For the text-containing cell, return its midpoint in [x, y] coordinate format. 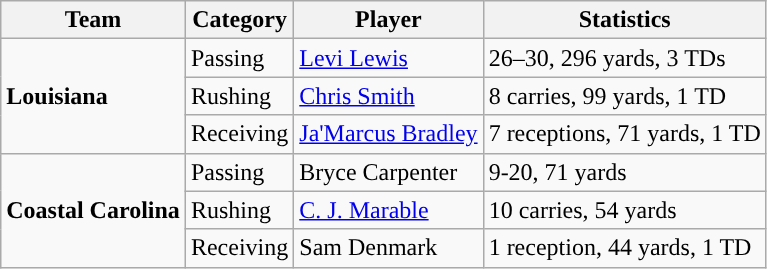
Statistics [624, 20]
Bryce Carpenter [388, 172]
C. J. Marable [388, 210]
Chris Smith [388, 96]
9-20, 71 yards [624, 172]
Category [239, 20]
Ja'Marcus Bradley [388, 134]
Louisiana [94, 96]
1 reception, 44 yards, 1 TD [624, 248]
Levi Lewis [388, 58]
Team [94, 20]
Player [388, 20]
26–30, 296 yards, 3 TDs [624, 58]
Sam Denmark [388, 248]
Coastal Carolina [94, 210]
10 carries, 54 yards [624, 210]
7 receptions, 71 yards, 1 TD [624, 134]
8 carries, 99 yards, 1 TD [624, 96]
